Identify which cell holds the provided text, then report its (X, Y) central coordinate. 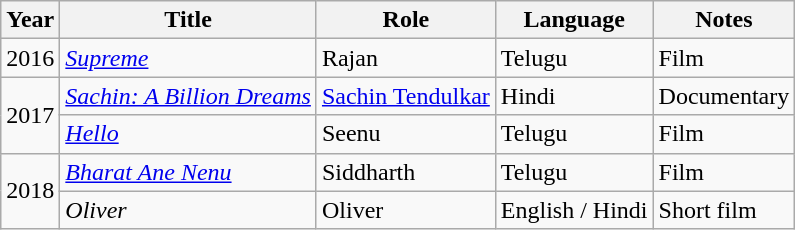
Bharat Ane Nenu (188, 172)
Rajan (406, 58)
Language (574, 20)
2017 (30, 115)
Hello (188, 134)
Documentary (724, 96)
Sachin Tendulkar (406, 96)
Supreme (188, 58)
English / Hindi (574, 210)
Siddharth (406, 172)
2016 (30, 58)
Notes (724, 20)
Seenu (406, 134)
Role (406, 20)
Year (30, 20)
Sachin: A Billion Dreams (188, 96)
Hindi (574, 96)
Short film (724, 210)
2018 (30, 191)
Title (188, 20)
